Determine the (x, y) coordinate at the center of the cell enclosing the given text.  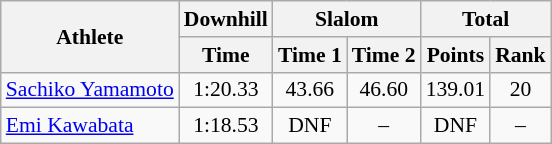
46.60 (384, 90)
Emi Kawabata (90, 126)
Total (486, 19)
Downhill (226, 19)
1:18.53 (226, 126)
43.66 (310, 90)
Sachiko Yamamoto (90, 90)
Slalom (347, 19)
1:20.33 (226, 90)
Points (456, 55)
Time 2 (384, 55)
Time (226, 55)
Rank (520, 55)
20 (520, 90)
Time 1 (310, 55)
139.01 (456, 90)
Athlete (90, 36)
